Detect which cell encompasses the target text, then output its [x, y] center coordinate. 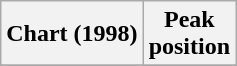
Peakposition [189, 34]
Chart (1998) [72, 34]
